Identify which cell holds the provided text, then report its [x, y] central coordinate. 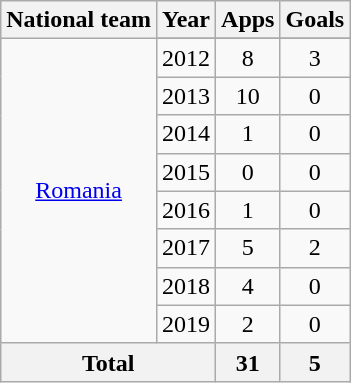
10 [248, 96]
3 [315, 58]
2019 [186, 324]
4 [248, 286]
31 [248, 362]
Goals [315, 20]
2015 [186, 172]
2014 [186, 134]
Year [186, 20]
National team [79, 20]
2018 [186, 286]
2017 [186, 248]
Total [108, 362]
Apps [248, 20]
8 [248, 58]
2016 [186, 210]
2012 [186, 58]
Romania [79, 191]
2013 [186, 96]
